Identify which cell holds the provided text, then report its [x, y] central coordinate. 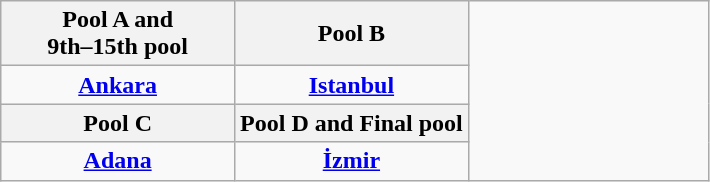
Istanbul [352, 85]
Pool B [352, 34]
İzmir [352, 161]
Pool A and9th–15th pool [118, 34]
Ankara [118, 85]
Pool C [118, 123]
Adana [118, 161]
Pool D and Final pool [352, 123]
